Determine the (x, y) coordinate at the center of the cell enclosing the given text.  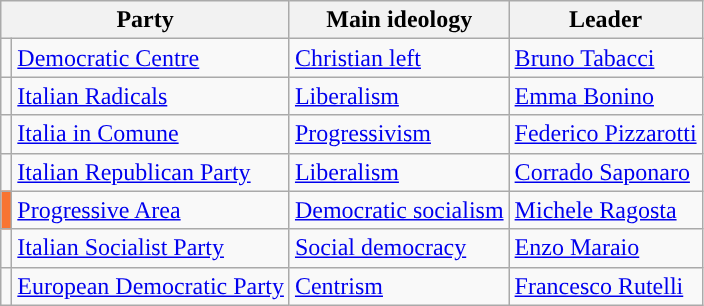
Italian Republican Party (151, 172)
Francesco Rutelli (606, 286)
Progressive Area (151, 210)
Emma Bonino (606, 96)
Democratic socialism (399, 210)
Centrism (399, 286)
Main ideology (399, 20)
Federico Pizzarotti (606, 134)
Bruno Tabacci (606, 58)
Italia in Comune (151, 134)
Enzo Maraio (606, 248)
Corrado Saponaro (606, 172)
Italian Socialist Party (151, 248)
Michele Ragosta (606, 210)
Social democracy (399, 248)
Democratic Centre (151, 58)
Leader (606, 20)
Party (146, 20)
Christian left (399, 58)
Progressivism (399, 134)
Italian Radicals (151, 96)
European Democratic Party (151, 286)
